Provide the (X, Y) coordinate of the cell's center where the given text is located.  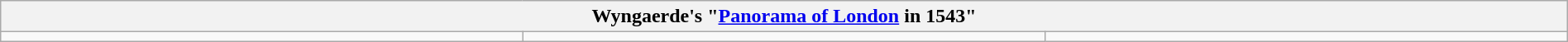
Wyngaerde's "Panorama of London in 1543" (784, 16)
